Capture the cell that displays the provided text and extract its (x, y) central coordinate. 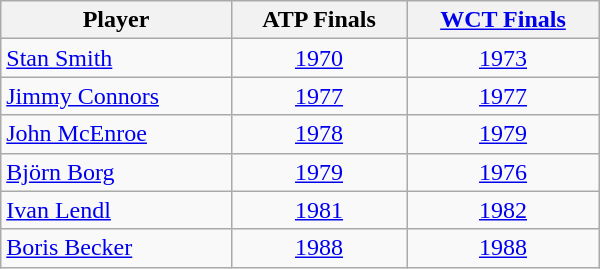
Jimmy Connors (116, 96)
1981 (318, 210)
1982 (503, 210)
Boris Becker (116, 248)
Player (116, 20)
John McEnroe (116, 134)
1976 (503, 172)
WCT Finals (503, 20)
1970 (318, 58)
ATP Finals (318, 20)
Stan Smith (116, 58)
1978 (318, 134)
1973 (503, 58)
Björn Borg (116, 172)
Ivan Lendl (116, 210)
